Provide the (x, y) coordinate of the cell's center where the given text is located.  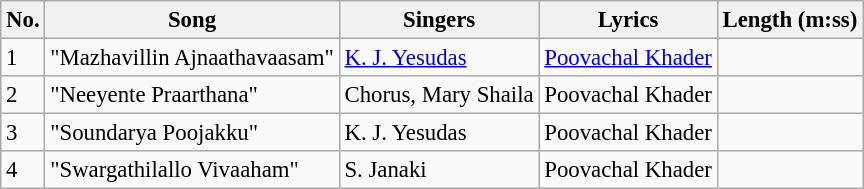
"Mazhavillin Ajnaathavaasam" (192, 58)
2 (23, 95)
"Soundarya Poojakku" (192, 133)
Chorus, Mary Shaila (439, 95)
Singers (439, 20)
3 (23, 133)
Lyrics (628, 20)
1 (23, 58)
S. Janaki (439, 170)
"Swargathilallo Vivaaham" (192, 170)
Length (m:ss) (790, 20)
4 (23, 170)
No. (23, 20)
Song (192, 20)
"Neeyente Praarthana" (192, 95)
